Return the [x, y] coordinate for the center point of the cell that contains the specified text.  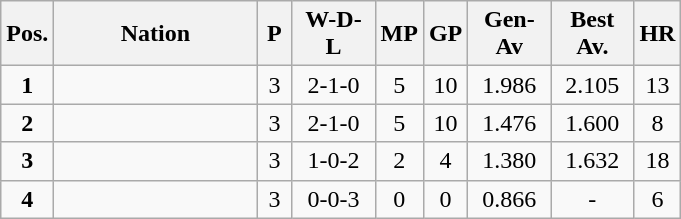
1.600 [592, 123]
18 [658, 161]
Best Av. [592, 34]
2.105 [592, 85]
Nation [156, 34]
MP [399, 34]
1-0-2 [334, 161]
1.632 [592, 161]
13 [658, 85]
GP [445, 34]
P [274, 34]
1 [28, 85]
1.380 [510, 161]
6 [658, 199]
Gen-Av [510, 34]
0-0-3 [334, 199]
- [592, 199]
W-D-L [334, 34]
1.986 [510, 85]
0.866 [510, 199]
HR [658, 34]
Pos. [28, 34]
8 [658, 123]
1.476 [510, 123]
